Extract the (x, y) coordinate from the center of the cell holding the provided text.  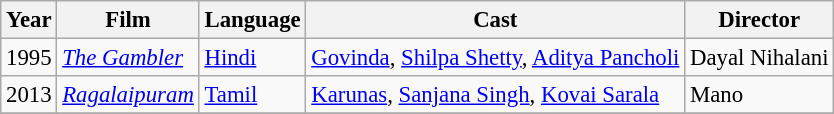
Mano (760, 95)
Cast (496, 20)
Film (128, 20)
Govinda, Shilpa Shetty, Aditya Pancholi (496, 58)
Dayal Nihalani (760, 58)
Year (29, 20)
Karunas, Sanjana Singh, Kovai Sarala (496, 95)
Hindi (252, 58)
The Gambler (128, 58)
Director (760, 20)
1995 (29, 58)
Tamil (252, 95)
Ragalaipuram (128, 95)
Language (252, 20)
2013 (29, 95)
